Determine the [x, y] coordinate at the center of the cell enclosing the given text.  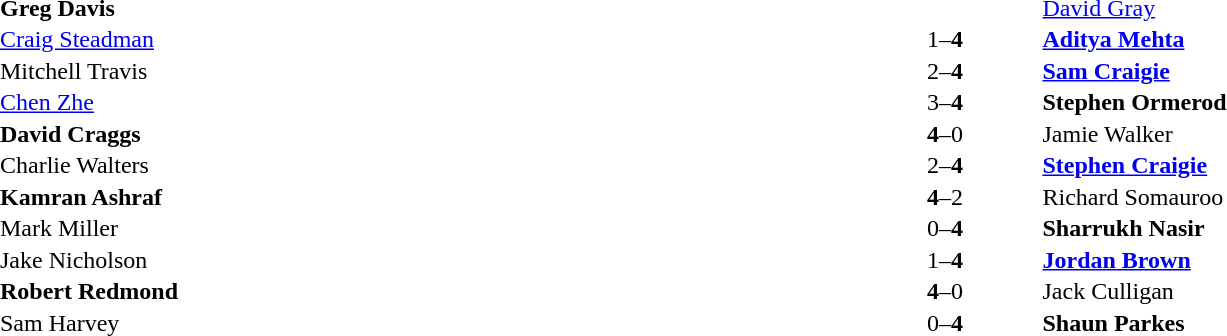
3–4 [944, 103]
4–2 [944, 197]
0–4 [944, 229]
